Provide the (X, Y) coordinate of the cell's center where the given text is located.  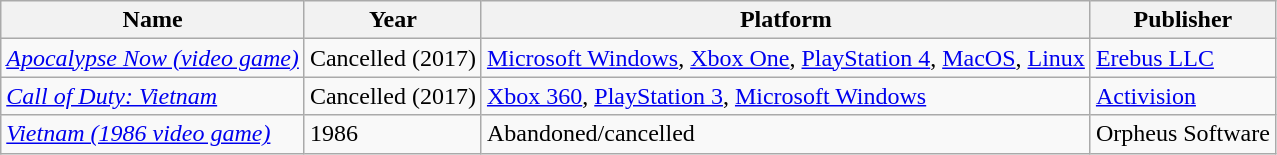
Apocalypse Now (video game) (153, 58)
Orpheus Software (1182, 134)
Year (392, 20)
Publisher (1182, 20)
1986 (392, 134)
Name (153, 20)
Vietnam (1986 video game) (153, 134)
Call of Duty: Vietnam (153, 96)
Erebus LLC (1182, 58)
Microsoft Windows, Xbox One, PlayStation 4, MacOS, Linux (786, 58)
Activision (1182, 96)
Abandoned/cancelled (786, 134)
Platform (786, 20)
Xbox 360, PlayStation 3, Microsoft Windows (786, 96)
